Scan for the cell matching the given text and deliver its (x, y) coordinate at center. 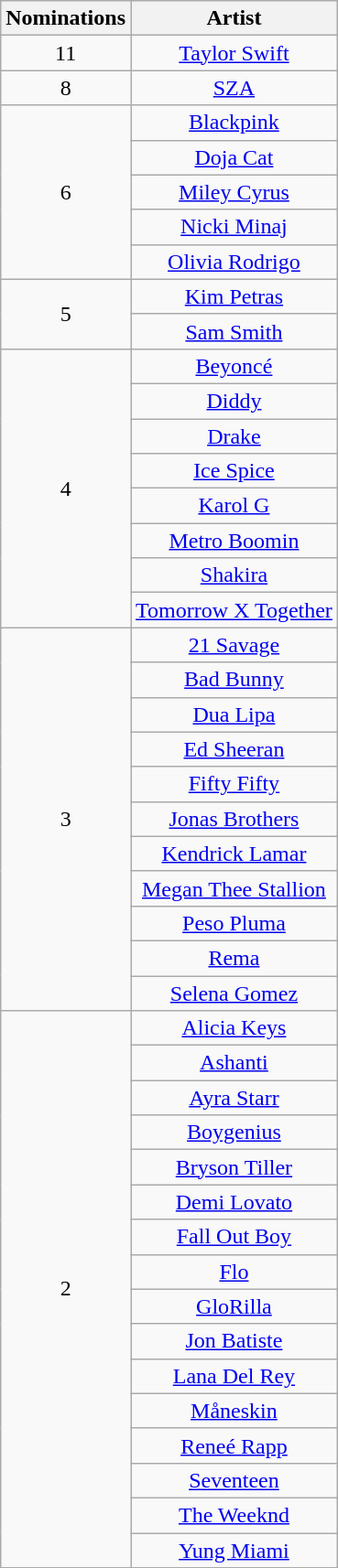
Fifty Fifty (234, 784)
Fall Out Boy (234, 1237)
Dua Lipa (234, 714)
Metro Boomin (234, 541)
6 (66, 192)
Reneé Rapp (234, 1445)
Lana Del Rey (234, 1376)
Seventeen (234, 1480)
Flo (234, 1272)
Kim Petras (234, 296)
Sam Smith (234, 331)
Måneskin (234, 1411)
Megan Thee Stallion (234, 888)
Alicia Keys (234, 1028)
Rema (234, 958)
Ashanti (234, 1063)
Artist (234, 18)
Beyoncé (234, 366)
Tomorrow X Together (234, 610)
Ayra Starr (234, 1098)
Drake (234, 436)
Peso Pluma (234, 923)
Diddy (234, 401)
Blackpink (234, 123)
Olivia Rodrigo (234, 262)
Nicki Minaj (234, 227)
Miley Cyrus (234, 192)
Yung Miami (234, 1551)
4 (66, 488)
11 (66, 53)
The Weeknd (234, 1515)
Doja Cat (234, 157)
Bryson Tiller (234, 1167)
GloRilla (234, 1306)
Kendrick Lamar (234, 854)
Shakira (234, 575)
Ed Sheeran (234, 749)
Demi Lovato (234, 1202)
5 (66, 314)
Bad Bunny (234, 680)
21 Savage (234, 645)
Jonas Brothers (234, 819)
Ice Spice (234, 471)
2 (66, 1290)
Karol G (234, 506)
Jon Batiste (234, 1341)
8 (66, 88)
Selena Gomez (234, 993)
3 (66, 820)
Taylor Swift (234, 53)
SZA (234, 88)
Nominations (66, 18)
Boygenius (234, 1133)
